Provide the (x, y) coordinate of the cell's center where the given text is located.  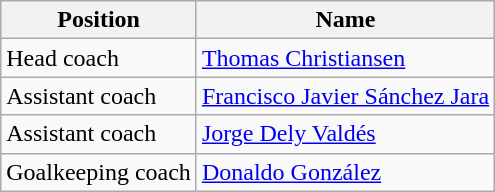
Thomas Christiansen (345, 58)
Name (345, 20)
Francisco Javier Sánchez Jara (345, 96)
Position (99, 20)
Donaldo González (345, 172)
Head coach (99, 58)
Goalkeeping coach (99, 172)
Jorge Dely Valdés (345, 134)
